From the cell containing the given text, extract its center point as [X, Y] coordinate. 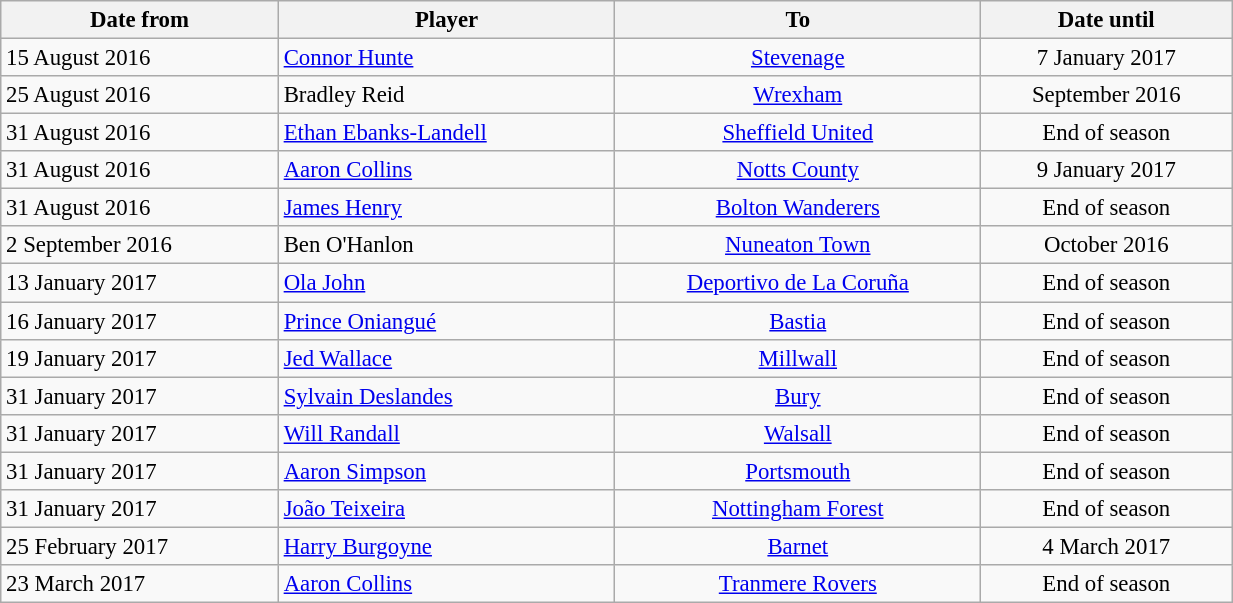
Barnet [798, 546]
Date from [140, 20]
25 August 2016 [140, 95]
Millwall [798, 358]
Nottingham Forest [798, 509]
Prince Oniangué [446, 321]
Stevenage [798, 58]
Harry Burgoyne [446, 546]
Will Randall [446, 433]
Player [446, 20]
Sheffield United [798, 133]
Ben O'Hanlon [446, 245]
To [798, 20]
7 January 2017 [1106, 58]
25 February 2017 [140, 546]
Bury [798, 396]
16 January 2017 [140, 321]
13 January 2017 [140, 283]
Bastia [798, 321]
15 August 2016 [140, 58]
19 January 2017 [140, 358]
Wrexham [798, 95]
Bradley Reid [446, 95]
9 January 2017 [1106, 170]
Walsall [798, 433]
Jed Wallace [446, 358]
James Henry [446, 208]
Ola John [446, 283]
Ethan Ebanks-Landell [446, 133]
Tranmere Rovers [798, 584]
Nuneaton Town [798, 245]
Deportivo de La Coruña [798, 283]
Notts County [798, 170]
Bolton Wanderers [798, 208]
João Teixeira [446, 509]
Date until [1106, 20]
Portsmouth [798, 471]
Connor Hunte [446, 58]
Sylvain Deslandes [446, 396]
23 March 2017 [140, 584]
4 March 2017 [1106, 546]
Aaron Simpson [446, 471]
October 2016 [1106, 245]
2 September 2016 [140, 245]
September 2016 [1106, 95]
